Identify which cell holds the provided text, then report its [x, y] central coordinate. 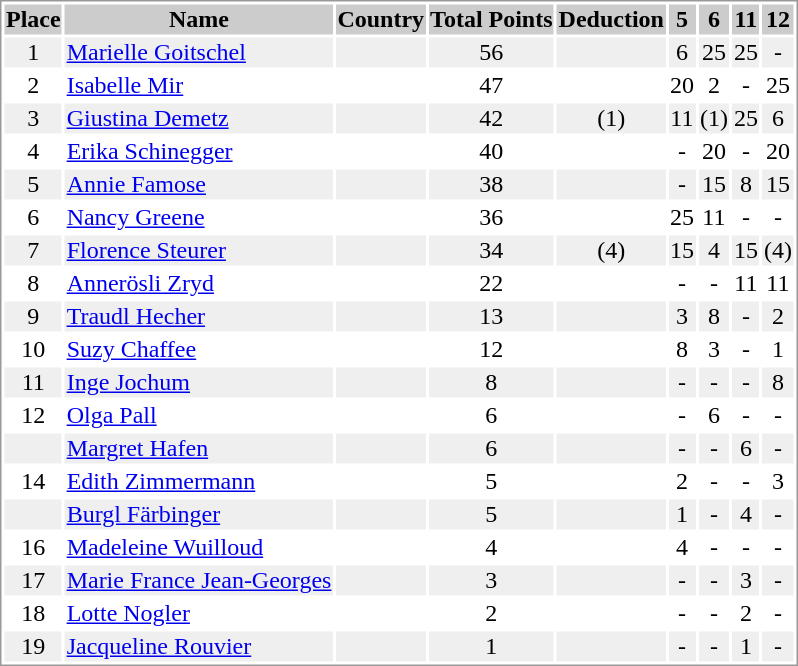
40 [492, 151]
Giustina Demetz [199, 119]
Name [199, 19]
14 [33, 481]
18 [33, 613]
Isabelle Mir [199, 85]
Edith Zimmermann [199, 481]
Annerösli Zryd [199, 283]
Deduction [611, 19]
34 [492, 251]
Florence Steurer [199, 251]
Nancy Greene [199, 217]
10 [33, 349]
Olga Pall [199, 415]
17 [33, 581]
Erika Schinegger [199, 151]
36 [492, 217]
19 [33, 647]
Country [381, 19]
Place [33, 19]
Lotte Nogler [199, 613]
Annie Famose [199, 185]
13 [492, 317]
Burgl Färbinger [199, 515]
47 [492, 85]
22 [492, 283]
42 [492, 119]
56 [492, 53]
Total Points [492, 19]
Madeleine Wuilloud [199, 547]
7 [33, 251]
Suzy Chaffee [199, 349]
9 [33, 317]
38 [492, 185]
Marielle Goitschel [199, 53]
Jacqueline Rouvier [199, 647]
Margret Hafen [199, 449]
Traudl Hecher [199, 317]
16 [33, 547]
Marie France Jean-Georges [199, 581]
Inge Jochum [199, 383]
